Provide the (x, y) coordinate of the cell's center where the given text is located.  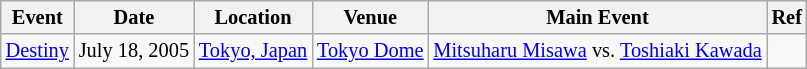
July 18, 2005 (134, 51)
Main Event (597, 17)
Event (38, 17)
Date (134, 17)
Tokyo, Japan (253, 51)
Tokyo Dome (370, 51)
Venue (370, 17)
Ref (787, 17)
Destiny (38, 51)
Location (253, 17)
Mitsuharu Misawa vs. Toshiaki Kawada (597, 51)
